For the text-containing cell, return its midpoint in (x, y) coordinate format. 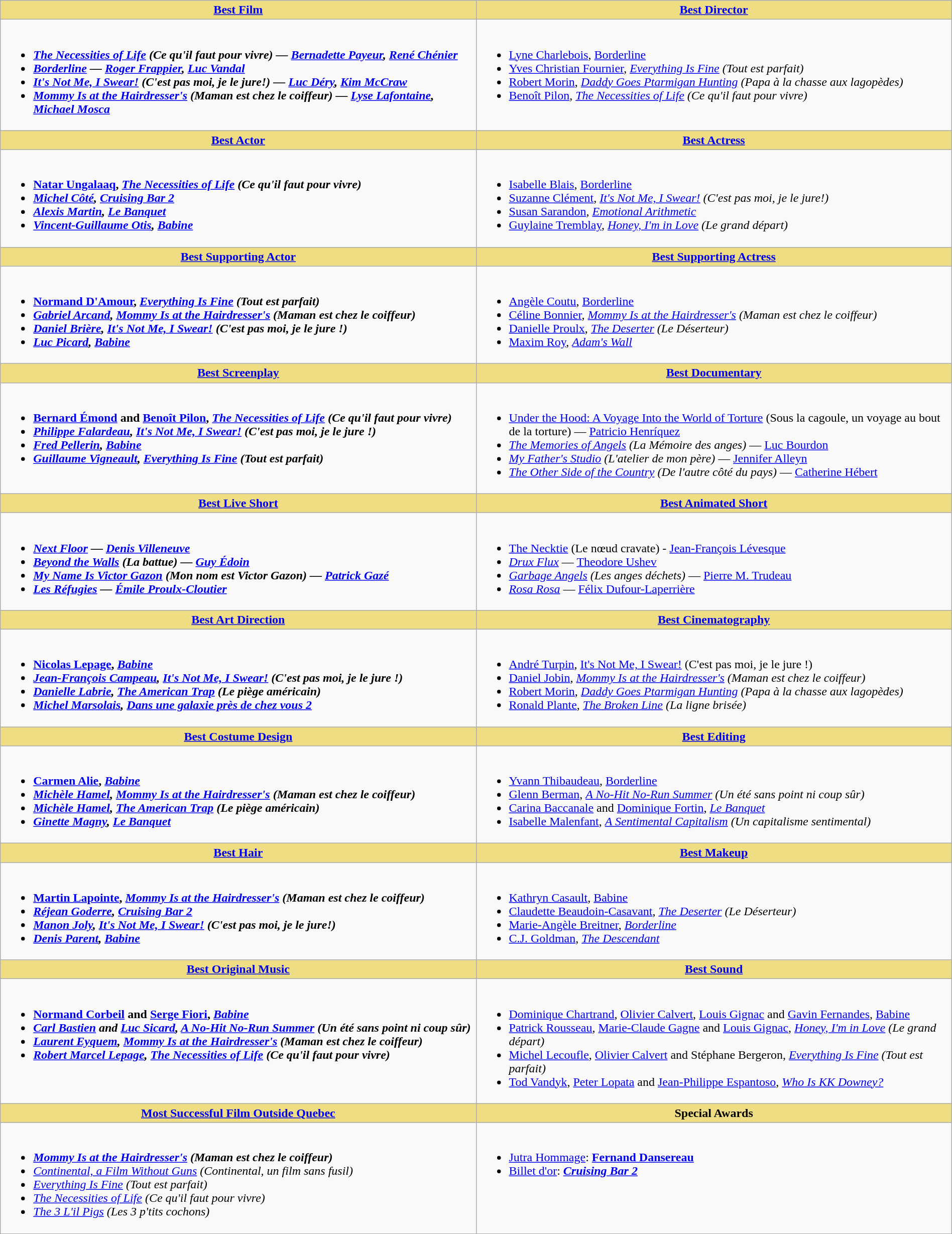
Best Editing (714, 736)
Best Documentary (714, 373)
Kathryn Casault, BabineClaudette Beaudoin-Casavant, The Deserter (Le Déserteur)Marie-Angèle Breitner, BorderlineC.J. Goldman, The Descendant (714, 911)
Best Makeup (714, 853)
Best Film (238, 10)
Best Live Short (238, 503)
Special Awards (714, 1113)
Best Animated Short (714, 503)
Best Cinematography (714, 620)
Best Sound (714, 969)
Best Director (714, 10)
Best Supporting Actress (714, 257)
Best Art Direction (238, 620)
Jutra Hommage: Fernand DansereauBillet d'or: Cruising Bar 2 (714, 1178)
Most Successful Film Outside Quebec (238, 1113)
Best Screenplay (238, 373)
Best Actor (238, 140)
Best Actress (714, 140)
Best Hair (238, 853)
Best Costume Design (238, 736)
Natar Ungalaaq, The Necessities of Life (Ce qu'il faut pour vivre)Michel Côté, Cruising Bar 2Alexis Martin, Le BanquetVincent-Guillaume Otis, Babine (238, 198)
Best Original Music (238, 969)
Best Supporting Actor (238, 257)
